Determine the [X, Y] coordinate at the center of the cell enclosing the given text.  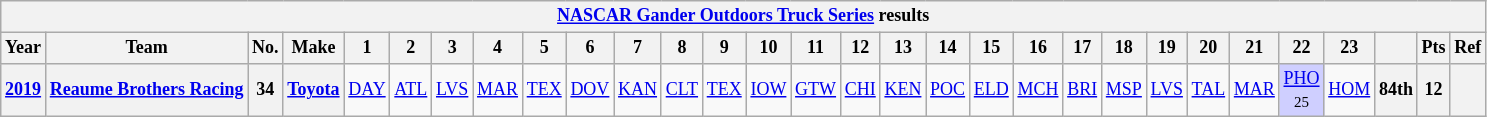
IOW [768, 90]
22 [1302, 48]
Year [24, 48]
Team [146, 48]
Make [314, 48]
2 [411, 48]
No. [266, 48]
14 [948, 48]
TAL [1208, 90]
KAN [638, 90]
MCH [1038, 90]
21 [1254, 48]
NASCAR Gander Outdoors Truck Series results [744, 16]
13 [903, 48]
BRI [1082, 90]
ATL [411, 90]
4 [498, 48]
11 [816, 48]
6 [590, 48]
Ref [1468, 48]
15 [991, 48]
18 [1124, 48]
8 [682, 48]
Pts [1434, 48]
10 [768, 48]
9 [724, 48]
3 [452, 48]
5 [544, 48]
16 [1038, 48]
CHI [860, 90]
CLT [682, 90]
DAY [367, 90]
34 [266, 90]
HOM [1350, 90]
17 [1082, 48]
7 [638, 48]
POC [948, 90]
2019 [24, 90]
19 [1166, 48]
Reaume Brothers Racing [146, 90]
20 [1208, 48]
23 [1350, 48]
DOV [590, 90]
MSP [1124, 90]
84th [1396, 90]
1 [367, 48]
GTW [816, 90]
Toyota [314, 90]
KEN [903, 90]
ELD [991, 90]
PHO25 [1302, 90]
